Return the (x, y) coordinate for the center point of the cell that contains the specified text.  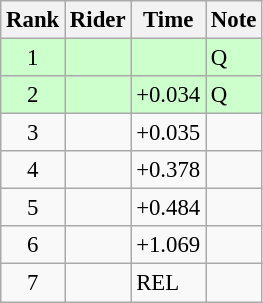
6 (33, 245)
REL (168, 283)
+1.069 (168, 245)
+0.484 (168, 208)
Rank (33, 20)
1 (33, 58)
+0.035 (168, 133)
2 (33, 95)
+0.378 (168, 170)
5 (33, 208)
7 (33, 283)
4 (33, 170)
+0.034 (168, 95)
3 (33, 133)
Rider (98, 20)
Time (168, 20)
Note (234, 20)
